Find where the given text appears and provide that cell's center as [x, y] coordinate. 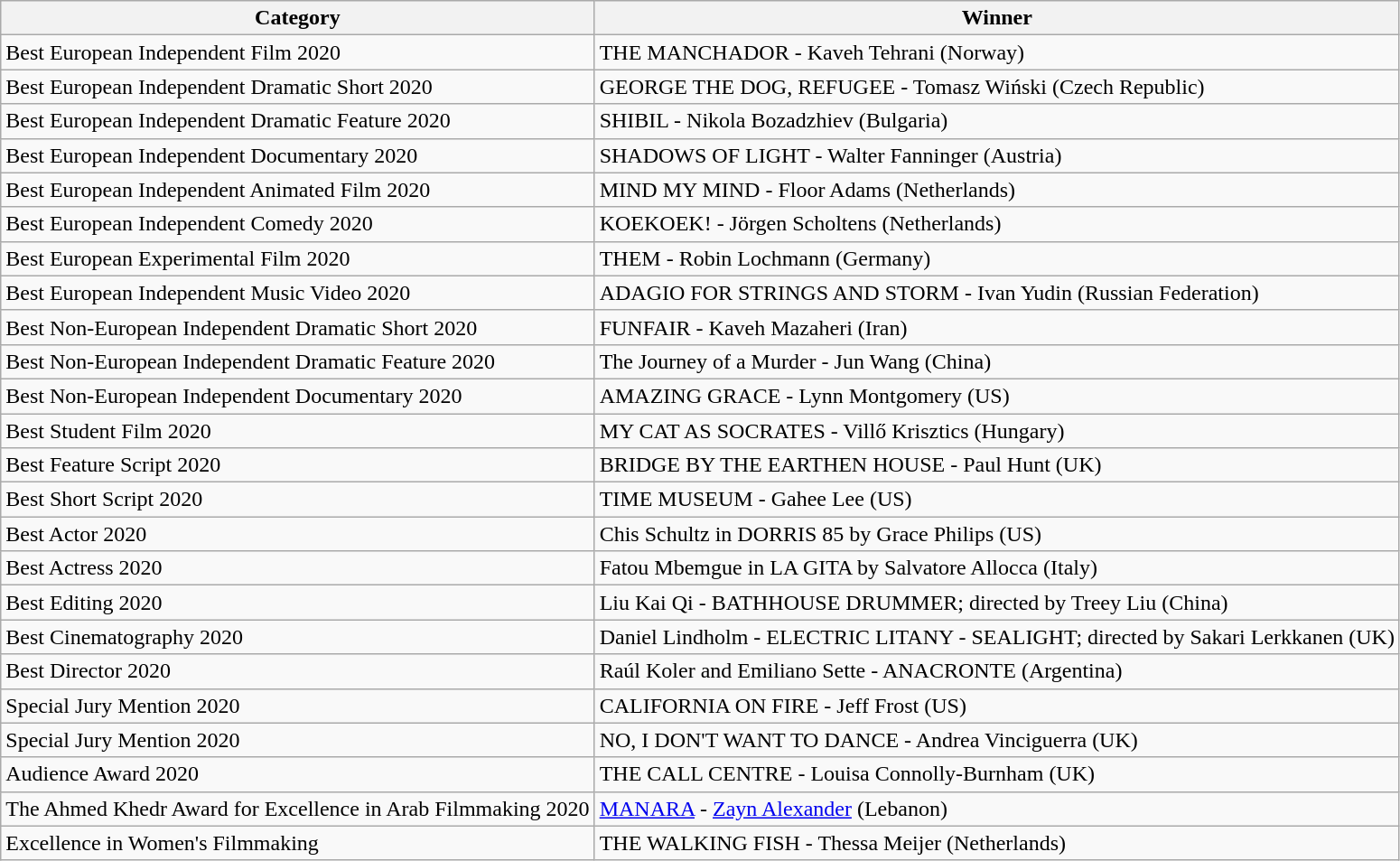
Best Editing 2020 [298, 603]
Liu Kai Qi - BATHHOUSE DRUMMER; directed by Treey Liu (China) [997, 603]
The Journey of a Murder - Jun Wang (China) [997, 361]
Best Director 2020 [298, 671]
THEM - Robin Lochmann (Germany) [997, 258]
CALIFORNIA ON FIRE - Jeff Frost (US) [997, 706]
NO, I DON'T WANT TO DANCE - Andrea Vinciguerra (UK) [997, 740]
Best Short Script 2020 [298, 500]
TIME MUSEUM - Gahee Lee (US) [997, 500]
SHADOWS OF LIGHT - Walter Fanninger (Austria) [997, 155]
Best Actor 2020 [298, 534]
Category [298, 18]
ADAGIO FOR STRINGS AND STORM - Ivan Yudin (Russian Federation) [997, 293]
KOEKOEK! - Jörgen Scholtens (Netherlands) [997, 224]
Best Actress 2020 [298, 568]
Audience Award 2020 [298, 774]
Best European Independent Dramatic Short 2020 [298, 87]
FUNFAIR - Kaveh Mazaheri (Iran) [997, 327]
Best European Independent Dramatic Feature 2020 [298, 121]
Best European Independent Film 2020 [298, 52]
Best European Independent Animated Film 2020 [298, 190]
THE MANCHADOR - Kaveh Tehrani (Norway) [997, 52]
MIND MY MIND - Floor Adams (Netherlands) [997, 190]
GEORGE THE DOG, REFUGEE - Tomasz Wiński (Czech Republic) [997, 87]
Raúl Koler and Emiliano Sette - ANACRONTE (Argentina) [997, 671]
Fatou Mbemgue in LA GITA by Salvatore Allocca (Italy) [997, 568]
Best Non-European Independent Dramatic Short 2020 [298, 327]
Best European Independent Comedy 2020 [298, 224]
Excellence in Women's Filmmaking [298, 843]
BRIDGE BY THE EARTHEN HOUSE - Paul Hunt (UK) [997, 465]
Daniel Lindholm - ELECTRIC LITANY - SEALIGHT; directed by Sakari Lerkkanen (UK) [997, 637]
Best Non-European Independent Dramatic Feature 2020 [298, 361]
THE CALL CENTRE - Louisa Connolly-Burnham (UK) [997, 774]
SHIBIL - Nikola Bozadzhiev (Bulgaria) [997, 121]
AMAZING GRACE - Lynn Montgomery (US) [997, 396]
Chis Schultz in DORRIS 85 by Grace Philips (US) [997, 534]
THE WALKING FISH - Thessa Meijer (Netherlands) [997, 843]
Best European Independent Documentary 2020 [298, 155]
Best Non-European Independent Documentary 2020 [298, 396]
Best Cinematography 2020 [298, 637]
MY CAT AS SOCRATES - Villő Krisztics (Hungary) [997, 431]
Best European Experimental Film 2020 [298, 258]
MANARA - Zayn Alexander (Lebanon) [997, 809]
Best Feature Script 2020 [298, 465]
Winner [997, 18]
The Ahmed Khedr Award for Excellence in Arab Filmmaking 2020 [298, 809]
Best European Independent Music Video 2020 [298, 293]
Best Student Film 2020 [298, 431]
